Extract the [x, y] coordinate from the center of the cell holding the provided text.  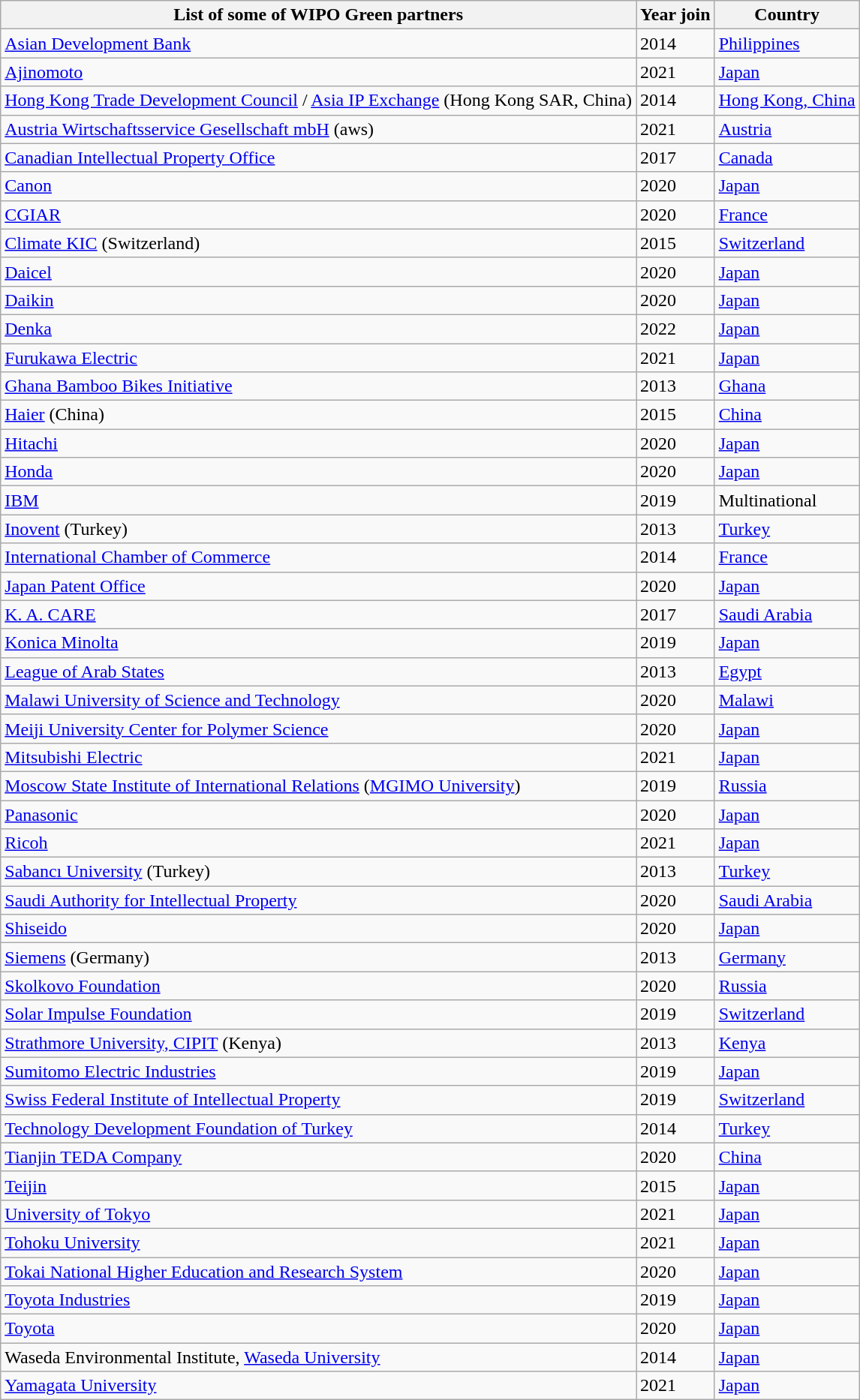
K. A. CARE [318, 614]
Ajinomoto [318, 72]
Ghana Bamboo Bikes Initiative [318, 386]
Ricoh [318, 843]
Konica Minolta [318, 643]
Tianjin TEDA Company [318, 1157]
Malawi University of Science and Technology [318, 700]
Waseda Environmental Institute, Waseda University [318, 1357]
Furukawa Electric [318, 358]
Technology Development Foundation of Turkey [318, 1128]
Canada [786, 158]
IBM [318, 500]
Haier (China) [318, 415]
Egypt [786, 671]
Hong Kong Trade Development Council / Asia IP Exchange (Hong Kong SAR, China) [318, 101]
Swiss Federal Institute of Intellectual Property [318, 1100]
University of Tokyo [318, 1214]
CGIAR [318, 215]
Moscow State Institute of International Relations (MGIMO University) [318, 786]
Sabancı University (Turkey) [318, 872]
Tokai National Higher Education and Research System [318, 1272]
Shiseido [318, 929]
Philippines [786, 44]
Ghana [786, 386]
Mitsubishi Electric [318, 757]
Kenya [786, 1043]
Saudi Authority for Intellectual Property [318, 900]
Daikin [318, 300]
Denka [318, 329]
Inovent (Turkey) [318, 529]
Climate KIC (Switzerland) [318, 243]
Germany [786, 957]
List of some of WIPO Green partners [318, 15]
Sumitomo Electric Industries [318, 1071]
Yamagata University [318, 1386]
Solar Impulse Foundation [318, 1014]
Panasonic [318, 814]
Canon [318, 186]
Multinational [786, 500]
Japan Patent Office [318, 586]
Tohoku University [318, 1242]
Asian Development Bank [318, 44]
Siemens (Germany) [318, 957]
Hong Kong, China [786, 101]
Year join [675, 15]
Malawi [786, 700]
Honda [318, 472]
Toyota Industries [318, 1300]
League of Arab States [318, 671]
Meiji University Center for Polymer Science [318, 729]
International Chamber of Commerce [318, 557]
Austria [786, 129]
Daicel [318, 272]
Skolkovo Foundation [318, 986]
Country [786, 15]
Strathmore University, CIPIT (Kenya) [318, 1043]
Teijin [318, 1185]
Canadian Intellectual Property Office [318, 158]
Toyota [318, 1329]
Austria Wirtschaftsservice Gesellschaft mbH (aws) [318, 129]
2022 [675, 329]
Hitachi [318, 443]
